Provide the (X, Y) coordinate of the cell's center where the given text is located.  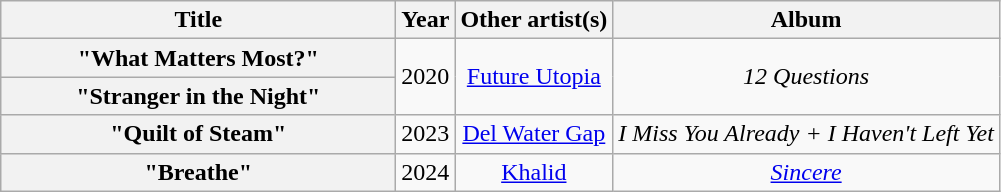
Khalid (534, 172)
Year (426, 20)
"Quilt of Steam" (198, 134)
Sincere (806, 172)
"What Matters Most?" (198, 58)
"Stranger in the Night" (198, 96)
2023 (426, 134)
Other artist(s) (534, 20)
2020 (426, 77)
Del Water Gap (534, 134)
Album (806, 20)
Title (198, 20)
Future Utopia (534, 77)
12 Questions (806, 77)
"Breathe" (198, 172)
I Miss You Already + I Haven't Left Yet (806, 134)
2024 (426, 172)
